Locate the cell with the specified text and output its (x, y) center coordinate. 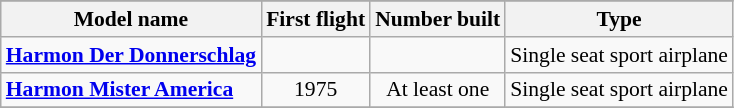
Model name (131, 19)
First flight (316, 19)
Number built (438, 19)
Harmon Der Donnerschlag (131, 55)
Harmon Mister America (131, 90)
1975 (316, 90)
Type (619, 19)
At least one (438, 90)
